Determine the [x, y] coordinate at the center of the cell enclosing the given text.  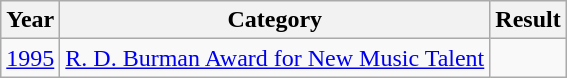
Category [275, 20]
1995 [30, 58]
R. D. Burman Award for New Music Talent [275, 58]
Result [528, 20]
Year [30, 20]
